Search for the cell housing the specified text and yield its [x, y] center coordinate. 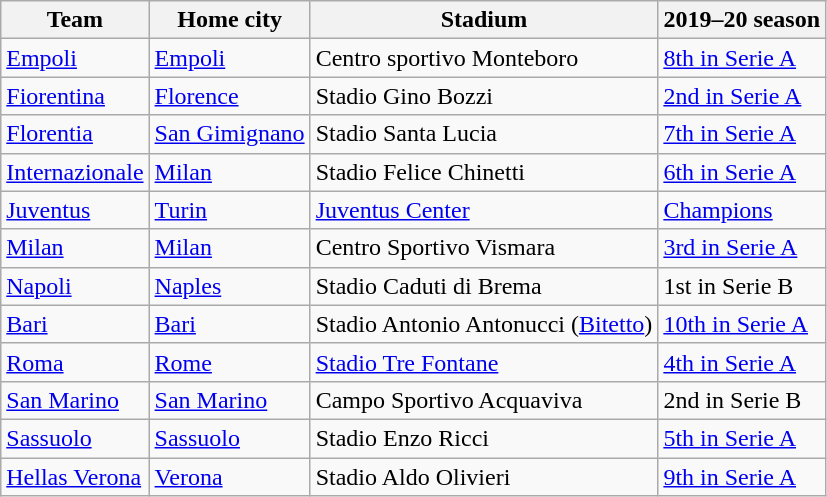
Internazionale [75, 172]
Stadio Santa Lucia [484, 134]
Turin [230, 210]
Fiorentina [75, 96]
2nd in Serie B [742, 400]
Napoli [75, 286]
Juventus [75, 210]
Stadio Aldo Olivieri [484, 477]
Rome [230, 362]
Florence [230, 96]
7th in Serie A [742, 134]
4th in Serie A [742, 362]
Verona [230, 477]
6th in Serie A [742, 172]
2019–20 season [742, 20]
Hellas Verona [75, 477]
Roma [75, 362]
Stadio Gino Bozzi [484, 96]
2nd in Serie A [742, 96]
Champions [742, 210]
Stadio Enzo Ricci [484, 438]
10th in Serie A [742, 324]
Home city [230, 20]
Stadio Antonio Antonucci (Bitetto) [484, 324]
8th in Serie A [742, 58]
Centro sportivo Monteboro [484, 58]
Naples [230, 286]
9th in Serie A [742, 477]
Team [75, 20]
Stadio Tre Fontane [484, 362]
3rd in Serie A [742, 248]
Florentia [75, 134]
Stadio Felice Chinetti [484, 172]
San Gimignano [230, 134]
1st in Serie B [742, 286]
Centro Sportivo Vismara [484, 248]
Campo Sportivo Acquaviva [484, 400]
Stadium [484, 20]
Stadio Caduti di Brema [484, 286]
Juventus Center [484, 210]
5th in Serie A [742, 438]
